For the text-containing cell, return its midpoint in [X, Y] coordinate format. 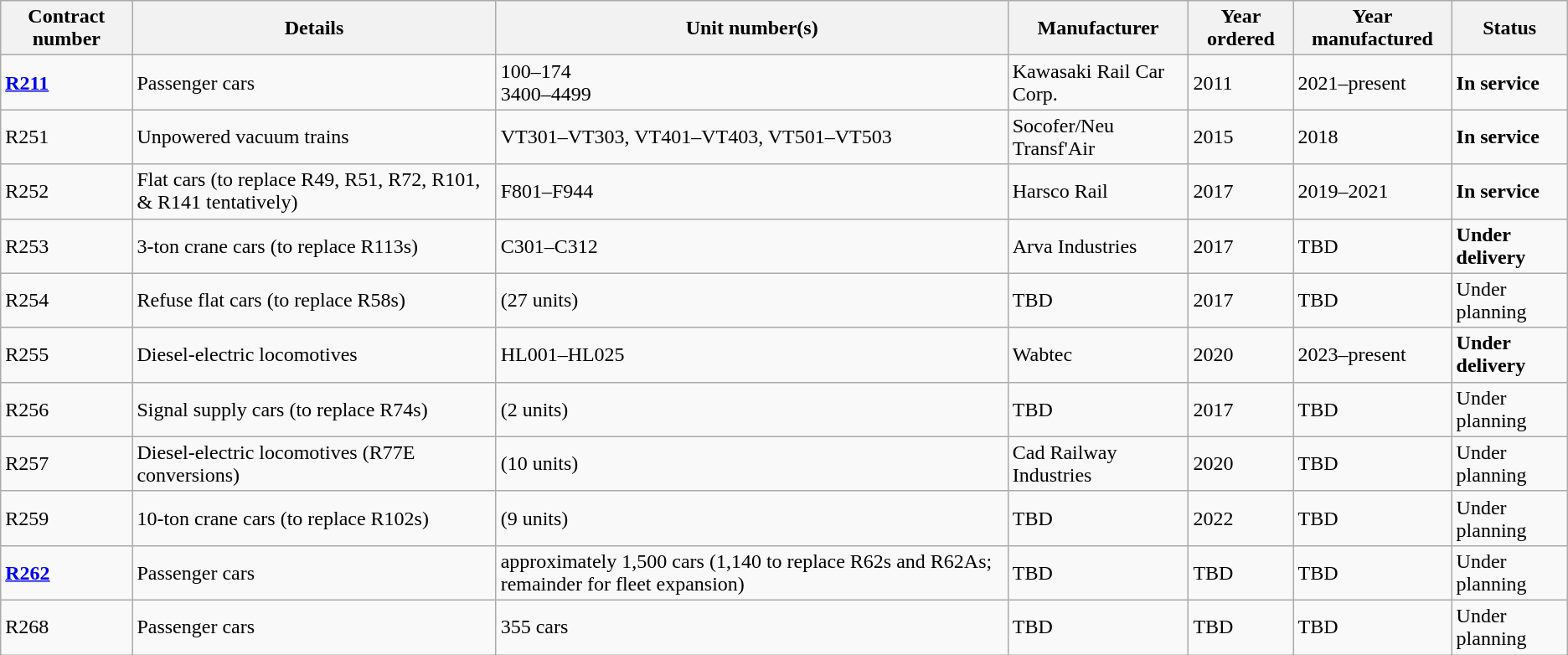
2019–2021 [1372, 191]
F801–F944 [752, 191]
Wabtec [1098, 355]
Socofer/Neu Transf'Air [1098, 137]
R253 [67, 246]
Unit number(s) [752, 28]
R257 [67, 464]
2023–present [1372, 355]
approximately 1,500 cars (1,140 to replace R62s and R62As; remainder for fleet expansion) [752, 573]
10-ton crane cars (to replace R102s) [314, 518]
R254 [67, 300]
Unpowered vacuum trains [314, 137]
Harsco Rail [1098, 191]
Flat cars (to replace R49, R51, R72, R101, & R141 tentatively) [314, 191]
Signal supply cars (to replace R74s) [314, 409]
3-ton crane cars (to replace R113s) [314, 246]
R211 [67, 82]
HL001–HL025 [752, 355]
2018 [1372, 137]
Details [314, 28]
Manufacturer [1098, 28]
R252 [67, 191]
2015 [1241, 137]
Year manufactured [1372, 28]
Diesel-electric locomotives [314, 355]
Status [1509, 28]
Arva Industries [1098, 246]
Cad Railway Industries [1098, 464]
(9 units) [752, 518]
R268 [67, 627]
2021–present [1372, 82]
(10 units) [752, 464]
R255 [67, 355]
VT301–VT303, VT401–VT403, VT501–VT503 [752, 137]
R259 [67, 518]
2011 [1241, 82]
2022 [1241, 518]
R256 [67, 409]
Year ordered [1241, 28]
Contract number [67, 28]
355 cars [752, 627]
100–1743400–4499 [752, 82]
Refuse flat cars (to replace R58s) [314, 300]
(27 units) [752, 300]
C301–C312 [752, 246]
R251 [67, 137]
Kawasaki Rail Car Corp. [1098, 82]
(2 units) [752, 409]
Diesel-electric locomotives (R77E conversions) [314, 464]
R262 [67, 573]
